Determine the [X, Y] coordinate at the center of the cell enclosing the given text.  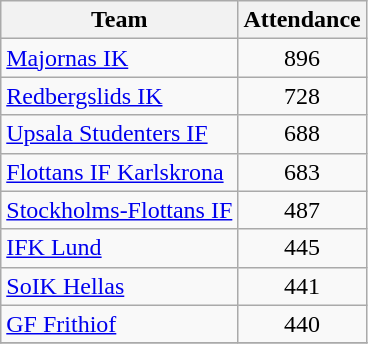
Attendance [302, 20]
Majornas IK [120, 58]
Flottans IF Karlskrona [120, 172]
440 [302, 324]
Team [120, 20]
487 [302, 210]
683 [302, 172]
Stockholms-Flottans IF [120, 210]
SoIK Hellas [120, 286]
688 [302, 134]
Redbergslids IK [120, 96]
728 [302, 96]
896 [302, 58]
GF Frithiof [120, 324]
441 [302, 286]
IFK Lund [120, 248]
Upsala Studenters IF [120, 134]
445 [302, 248]
